Determine the (x, y) coordinate at the center of the cell enclosing the given text.  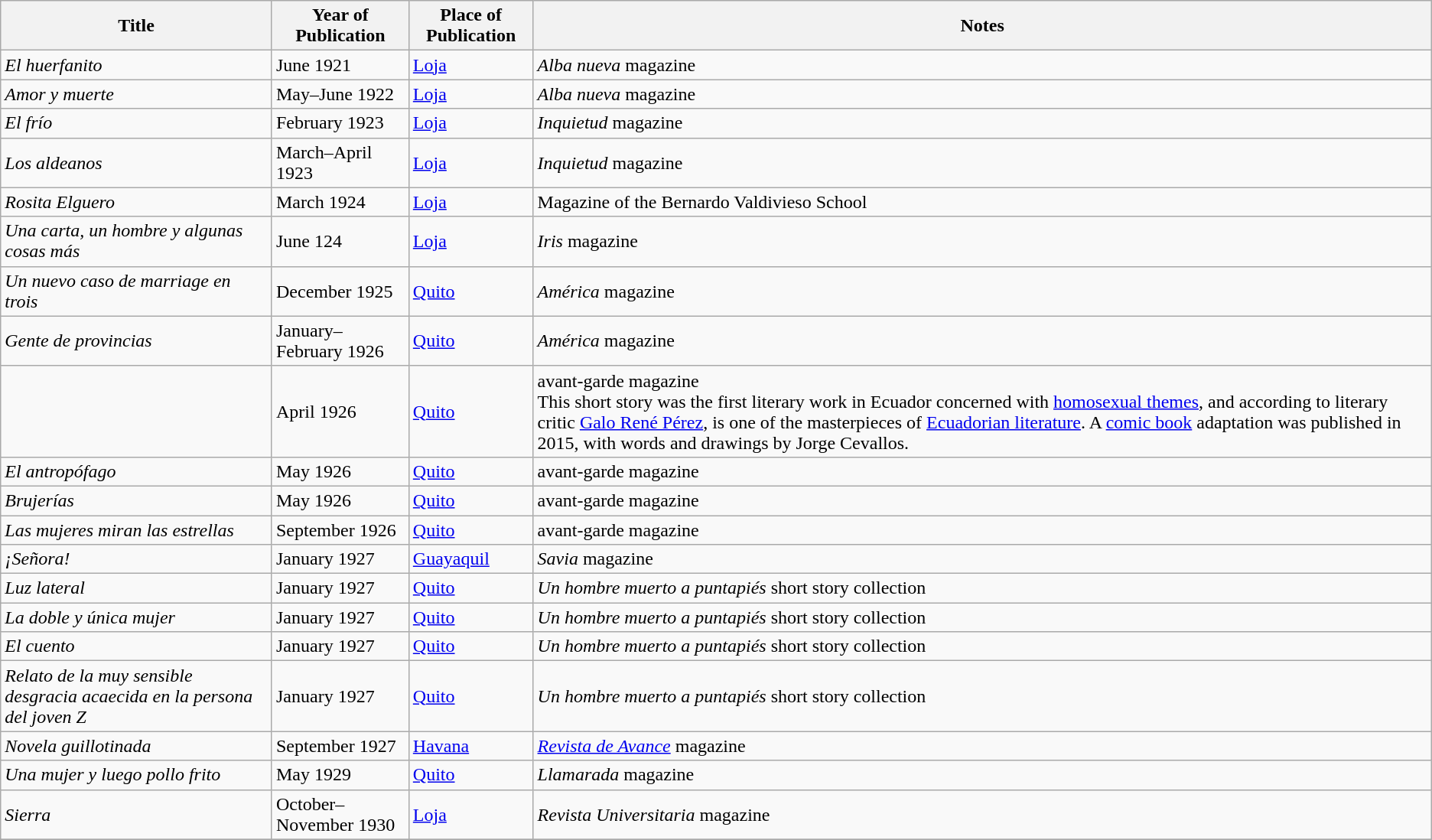
September 1926 (340, 530)
May–June 1922 (340, 94)
June 124 (340, 242)
Revista Universitaria magazine (982, 814)
Havana (471, 746)
Iris magazine (982, 242)
Llamarada magazine (982, 775)
Los aldeanos (136, 162)
Notes (982, 26)
Luz lateral (136, 588)
March 1924 (340, 202)
Gente de provincias (136, 341)
Las mujeres miran las estrellas (136, 530)
Un nuevo caso de marriage en trois (136, 291)
El antropófago (136, 471)
El frío (136, 123)
El huerfanito (136, 65)
October–November 1930 (340, 814)
Relato de la muy sensible desgracia acaecida en la persona del joven Z (136, 696)
February 1923 (340, 123)
Title (136, 26)
Sierra (136, 814)
May 1929 (340, 775)
Savia magazine (982, 559)
Guayaquil (471, 559)
Brujerías (136, 500)
Rosita Elguero (136, 202)
March–April 1923 (340, 162)
December 1925 (340, 291)
Place of Publication (471, 26)
January–February 1926 (340, 341)
April 1926 (340, 412)
Revista de Avance magazine (982, 746)
June 1921 (340, 65)
September 1927 (340, 746)
La doble y única mujer (136, 617)
Magazine of the Bernardo Valdivieso School (982, 202)
Year of Publication (340, 26)
Amor y muerte (136, 94)
¡Señora! (136, 559)
El cuento (136, 646)
Una mujer y luego pollo frito (136, 775)
Una carta, un hombre y algunas cosas más (136, 242)
Novela guillotinada (136, 746)
